Output the [x, y] coordinate of the center of the cell containing the given text.  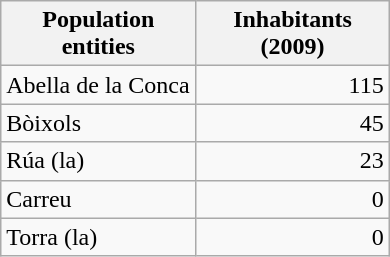
Inhabitants (2009) [292, 34]
Carreu [98, 199]
23 [292, 161]
Abella de la Conca [98, 85]
Bòixols [98, 123]
Rúa (la) [98, 161]
Population entities [98, 34]
Torra (la) [98, 237]
45 [292, 123]
115 [292, 85]
